Search for the cell housing the specified text and yield its [x, y] center coordinate. 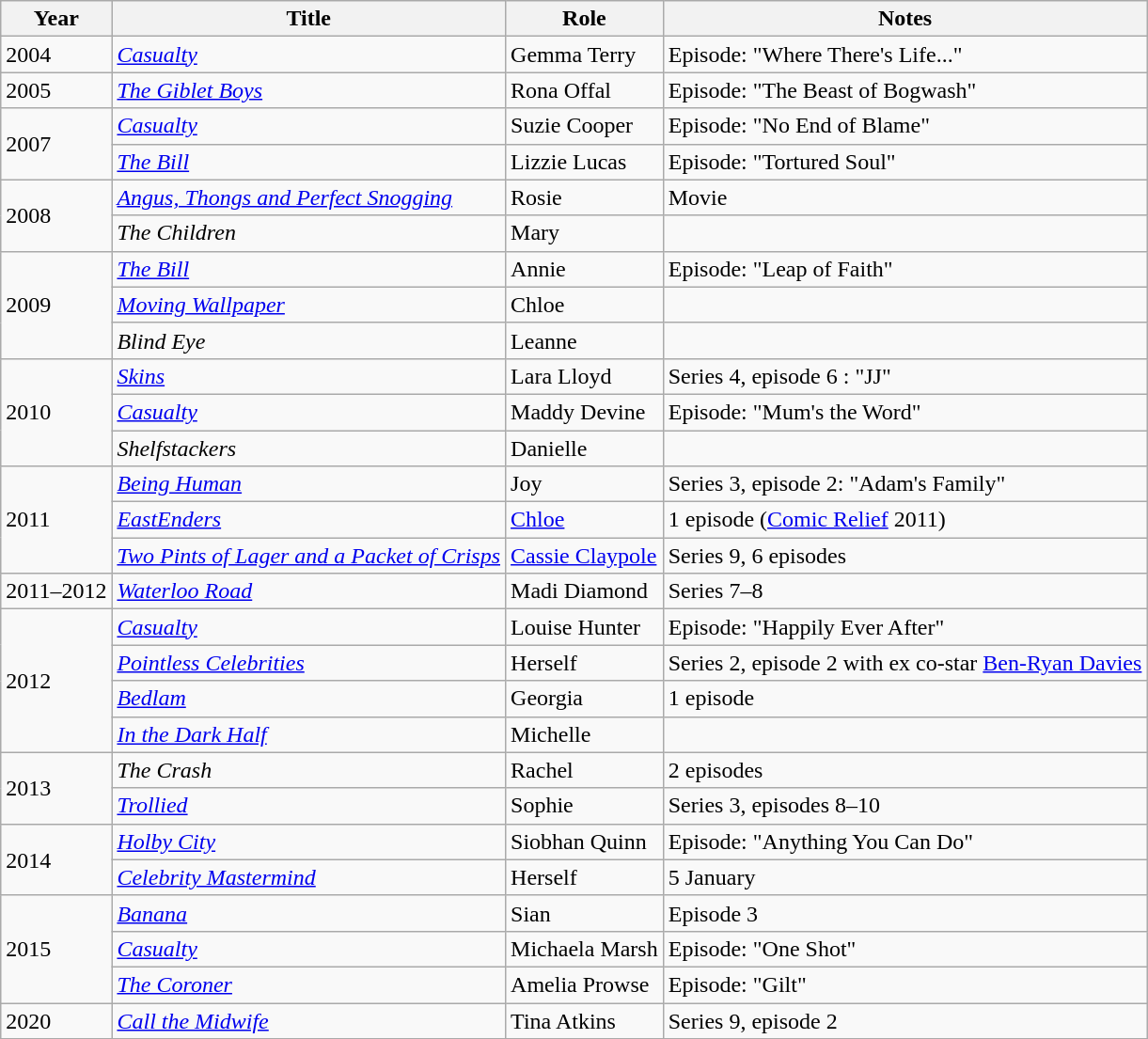
Blind Eye [308, 340]
Notes [904, 19]
Trollied [308, 806]
In the Dark Half [308, 734]
Celebrity Mastermind [308, 877]
Series 3, episode 2: "Adam's Family" [904, 484]
The Giblet Boys [308, 90]
Shelfstackers [308, 449]
Rachel [585, 770]
Episode: "Tortured Soul" [904, 162]
2011–2012 [56, 591]
Louise Hunter [585, 627]
Bedlam [308, 699]
2009 [56, 305]
Danielle [585, 449]
2005 [56, 90]
Episode: "No End of Blame" [904, 126]
Mary [585, 233]
Angus, Thongs and Perfect Snogging [308, 197]
Moving Wallpaper [308, 305]
Suzie Cooper [585, 126]
Banana [308, 913]
2013 [56, 788]
Sian [585, 913]
Maddy Devine [585, 412]
The Coroner [308, 984]
Annie [585, 269]
EastEnders [308, 520]
Being Human [308, 484]
The Crash [308, 770]
Series 9, episode 2 [904, 1020]
Episode: "Gilt" [904, 984]
Madi Diamond [585, 591]
Holby City [308, 842]
2 episodes [904, 770]
Michaela Marsh [585, 949]
Episode: "Leap of Faith" [904, 269]
2020 [56, 1020]
Lara Lloyd [585, 376]
Series 4, episode 6 : "JJ" [904, 376]
Episode: "Where There's Life..." [904, 55]
Series 7–8 [904, 591]
Episode: "Anything You Can Do" [904, 842]
Sophie [585, 806]
2015 [56, 949]
Amelia Prowse [585, 984]
Series 9, 6 episodes [904, 556]
Two Pints of Lager and a Packet of Crisps [308, 556]
Georgia [585, 699]
Cassie Claypole [585, 556]
Episode: "Mum's the Word" [904, 412]
2007 [56, 144]
Michelle [585, 734]
Joy [585, 484]
The Children [308, 233]
Series 3, episodes 8–10 [904, 806]
Episode: "The Beast of Bogwash" [904, 90]
Gemma Terry [585, 55]
1 episode (Comic Relief 2011) [904, 520]
Siobhan Quinn [585, 842]
Movie [904, 197]
Leanne [585, 340]
2004 [56, 55]
2008 [56, 215]
1 episode [904, 699]
Rona Offal [585, 90]
Series 2, episode 2 with ex co-star Ben-Ryan Davies [904, 663]
Skins [308, 376]
Role [585, 19]
Episode 3 [904, 913]
5 January [904, 877]
Title [308, 19]
Lizzie Lucas [585, 162]
Rosie [585, 197]
Waterloo Road [308, 591]
2012 [56, 681]
Episode: "One Shot" [904, 949]
Year [56, 19]
Episode: "Happily Ever After" [904, 627]
2014 [56, 859]
Pointless Celebrities [308, 663]
Call the Midwife [308, 1020]
Tina Atkins [585, 1020]
2010 [56, 412]
2011 [56, 520]
